Return (X, Y) of the center of cell containing provided text 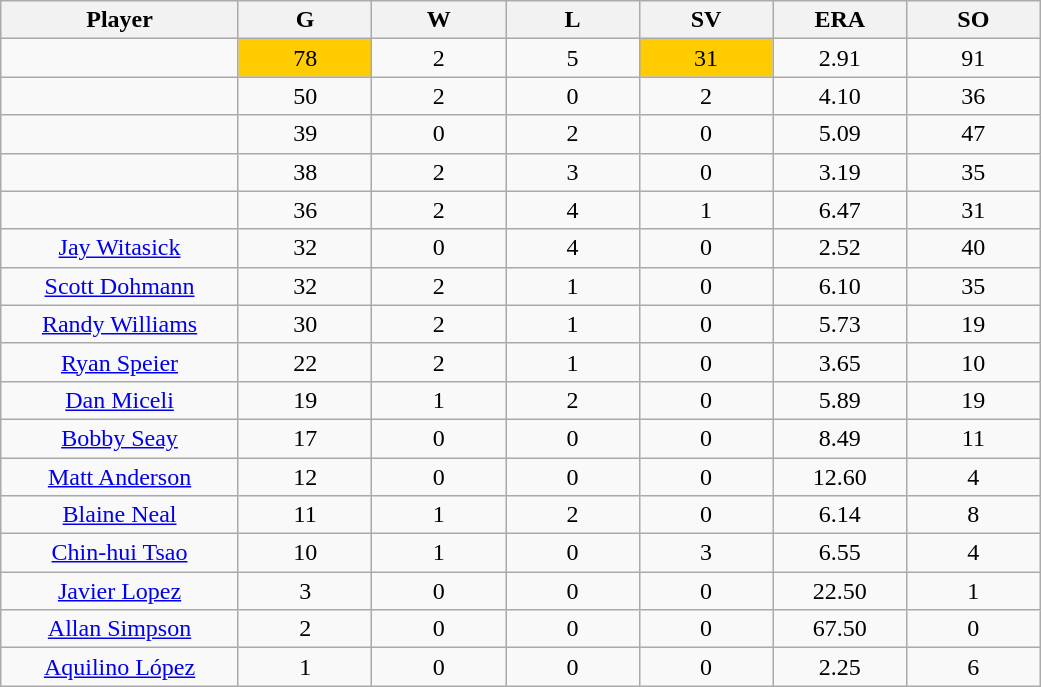
40 (974, 248)
Ryan Speier (120, 362)
6.10 (840, 286)
6.55 (840, 553)
Allan Simpson (120, 629)
2.91 (840, 58)
6.14 (840, 515)
Bobby Seay (120, 438)
12 (305, 477)
5.89 (840, 400)
5.09 (840, 134)
8.49 (840, 438)
6.47 (840, 210)
Scott Dohmann (120, 286)
2.52 (840, 248)
3.19 (840, 172)
8 (974, 515)
ERA (840, 20)
Matt Anderson (120, 477)
12.60 (840, 477)
17 (305, 438)
47 (974, 134)
Dan Miceli (120, 400)
22.50 (840, 591)
Blaine Neal (120, 515)
Aquilino López (120, 667)
SV (706, 20)
67.50 (840, 629)
Javier Lopez (120, 591)
39 (305, 134)
38 (305, 172)
L (573, 20)
22 (305, 362)
W (439, 20)
Player (120, 20)
6 (974, 667)
2.25 (840, 667)
78 (305, 58)
Randy Williams (120, 324)
91 (974, 58)
30 (305, 324)
Chin-hui Tsao (120, 553)
G (305, 20)
4.10 (840, 96)
3.65 (840, 362)
5.73 (840, 324)
50 (305, 96)
Jay Witasick (120, 248)
5 (573, 58)
SO (974, 20)
